Capture the cell that displays the provided text and extract its (x, y) central coordinate. 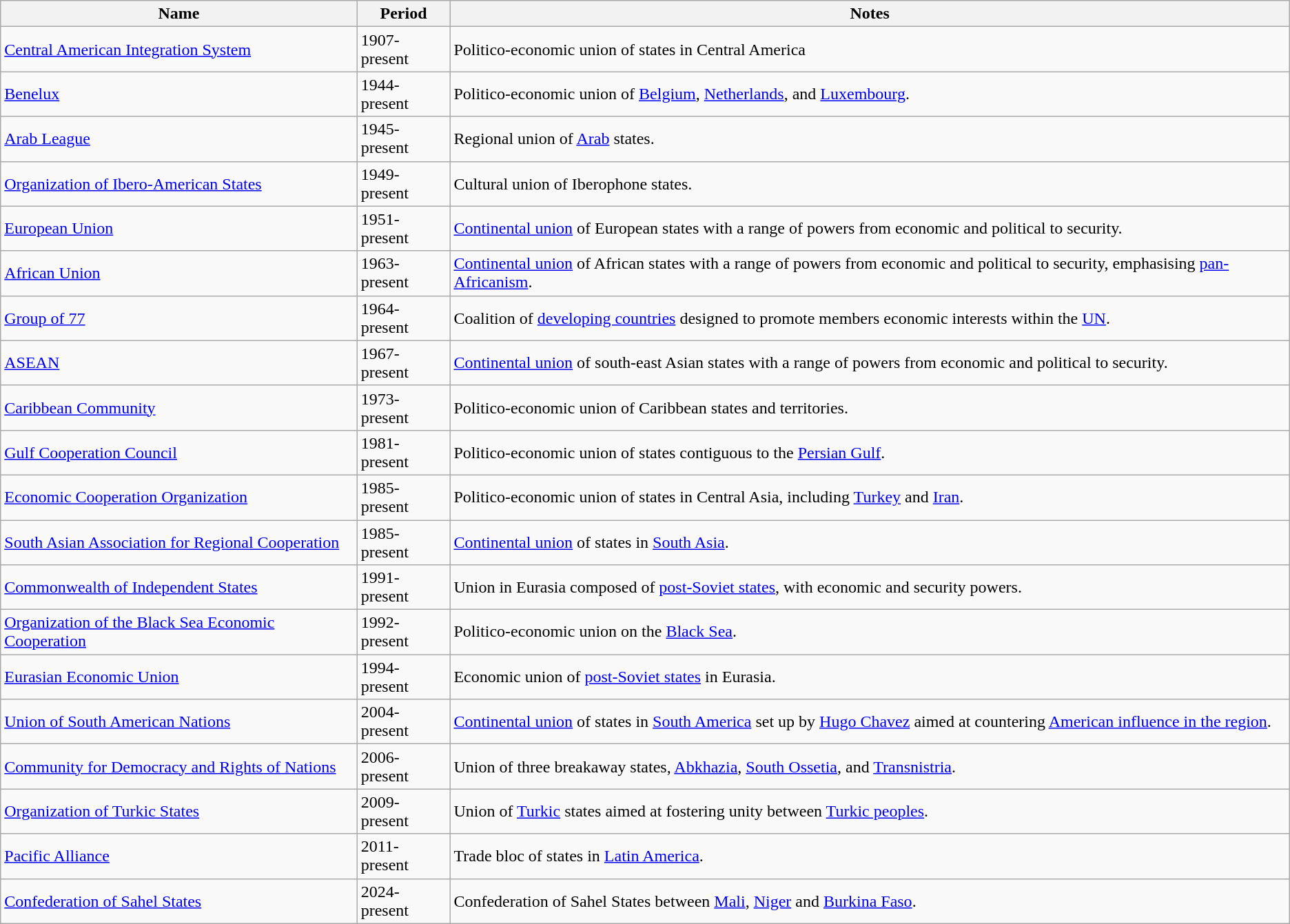
Central American Integration System (179, 50)
Union of Turkic states aimed at fostering unity between Turkic peoples. (870, 812)
1991-present (404, 587)
Group of 77 (179, 318)
Union of South American Nations (179, 722)
Economic union of post-Soviet states in Eurasia. (870, 677)
Period (404, 14)
Continental union of states in South America set up by Hugo Chavez aimed at countering American influence in the region. (870, 722)
Union in Eurasia composed of post-Soviet states, with economic and security powers. (870, 587)
Politico-economic union of states contiguous to the Persian Gulf. (870, 452)
1964-present (404, 318)
1963-present (404, 273)
2009-present (404, 812)
Regional union of Arab states. (870, 139)
2011-present (404, 856)
1967-present (404, 362)
1981-present (404, 452)
1973-present (404, 408)
Notes (870, 14)
Union of three breakaway states, Abkhazia, South Ossetia, and Transnistria. (870, 766)
Continental union of European states with a range of powers from economic and political to security. (870, 229)
Continental union of states in South Asia. (870, 542)
2006-present (404, 766)
Continental union of African states with a range of powers from economic and political to security, emphasising pan-Africanism. (870, 273)
Caribbean Community (179, 408)
1944-present (404, 94)
Politico-economic union on the Black Sea. (870, 633)
Confederation of Sahel States between Mali, Niger and Burkina Faso. (870, 901)
Benelux (179, 94)
1907-present (404, 50)
Politico-economic union of states in Central Asia, including Turkey and Iran. (870, 497)
2004-present (404, 722)
Community for Democracy and Rights of Nations (179, 766)
Arab League (179, 139)
Gulf Cooperation Council (179, 452)
1951-present (404, 229)
Organization of the Black Sea Economic Cooperation (179, 633)
Economic Cooperation Organization (179, 497)
1994-present (404, 677)
South Asian Association for Regional Cooperation (179, 542)
Coalition of developing countries designed to promote members economic interests within the UN. (870, 318)
Pacific Alliance (179, 856)
1949-present (404, 183)
1945-present (404, 139)
Eurasian Economic Union (179, 677)
Name (179, 14)
1992-present (404, 633)
Confederation of Sahel States (179, 901)
Politico-economic union of states in Central America (870, 50)
Commonwealth of Independent States (179, 587)
Cultural union of Iberophone states. (870, 183)
Organization of Ibero-American States (179, 183)
European Union (179, 229)
Continental union of south-east Asian states with a range of powers from economic and political to security. (870, 362)
African Union (179, 273)
2024-present (404, 901)
ASEAN (179, 362)
Trade bloc of states in Latin America. (870, 856)
Politico-economic union of Belgium, Netherlands, and Luxembourg. (870, 94)
Organization of Turkic States (179, 812)
Politico-economic union of Caribbean states and territories. (870, 408)
